Identify which cell holds the provided text, then report its [x, y] central coordinate. 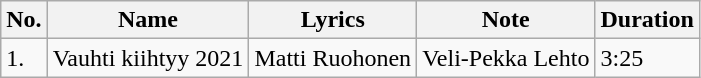
3:25 [647, 58]
Veli-Pekka Lehto [506, 58]
Vauhti kiihtyy 2021 [148, 58]
Name [148, 20]
Duration [647, 20]
Lyrics [333, 20]
1. [24, 58]
Matti Ruohonen [333, 58]
Note [506, 20]
No. [24, 20]
